Determine the [x, y] coordinate at the center of the cell enclosing the given text.  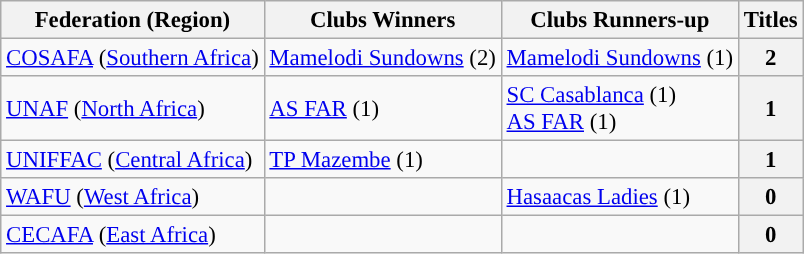
Clubs Runners-up [620, 20]
COSAFA (Southern Africa) [132, 58]
UNAF (North Africa) [132, 108]
AS FAR (1) [382, 108]
SC Casablanca (1) AS FAR (1) [620, 108]
TP Mazembe (1) [382, 160]
WAFU (West Africa) [132, 197]
Titles [770, 20]
UNIFFAC (Central Africa) [132, 160]
Clubs Winners [382, 20]
Federation (Region) [132, 20]
Mamelodi Sundowns (2) [382, 58]
2 [770, 58]
CECAFA (East Africa) [132, 235]
Hasaacas Ladies (1) [620, 197]
Mamelodi Sundowns (1) [620, 58]
